Determine the [x, y] coordinate at the center of the cell enclosing the given text.  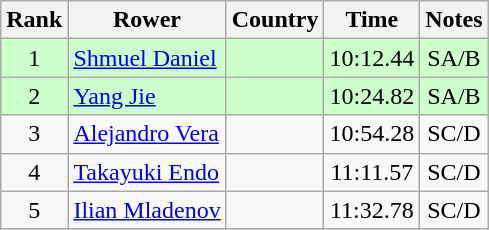
10:24.82 [372, 96]
Alejandro Vera [147, 134]
3 [34, 134]
4 [34, 172]
Takayuki Endo [147, 172]
Yang Jie [147, 96]
Ilian Mladenov [147, 210]
Time [372, 20]
Rank [34, 20]
11:32.78 [372, 210]
10:54.28 [372, 134]
Rower [147, 20]
2 [34, 96]
5 [34, 210]
Shmuel Daniel [147, 58]
1 [34, 58]
10:12.44 [372, 58]
Country [275, 20]
Notes [454, 20]
11:11.57 [372, 172]
